Pinpoint the cell where the given text exists, returning its [X, Y] midpoint coordinate. 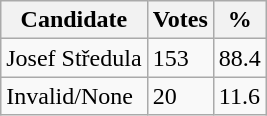
20 [180, 96]
153 [180, 58]
Votes [180, 20]
Candidate [74, 20]
% [240, 20]
11.6 [240, 96]
88.4 [240, 58]
Invalid/None [74, 96]
Josef Středula [74, 58]
